Detect which cell encompasses the target text, then output its [x, y] center coordinate. 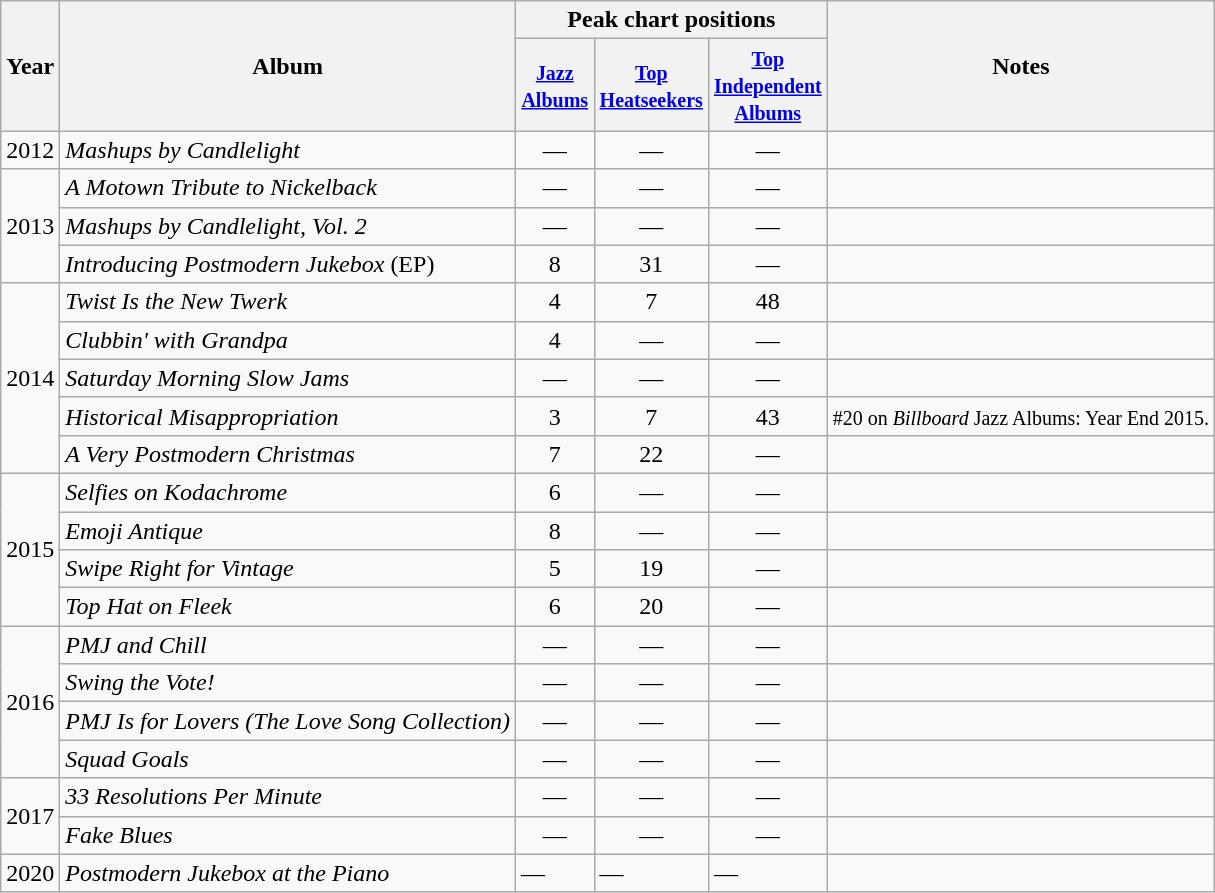
Fake Blues [288, 835]
Postmodern Jukebox at the Piano [288, 873]
Notes [1020, 66]
Top Independent Albums [768, 85]
31 [651, 264]
Emoji Antique [288, 531]
Top Hat on Fleek [288, 607]
22 [651, 454]
Squad Goals [288, 759]
#20 on Billboard Jazz Albums: Year End 2015. [1020, 416]
Album [288, 66]
20 [651, 607]
Jazz Albums [554, 85]
Clubbin' with Grandpa [288, 340]
Peak chart positions [671, 20]
Twist Is the New Twerk [288, 302]
2016 [30, 702]
Mashups by Candlelight [288, 150]
Historical Misappropriation [288, 416]
48 [768, 302]
43 [768, 416]
Saturday Morning Slow Jams [288, 378]
2015 [30, 549]
3 [554, 416]
PMJ and Chill [288, 645]
2014 [30, 378]
2013 [30, 226]
Mashups by Candlelight, Vol. 2 [288, 226]
PMJ Is for Lovers (The Love Song Collection) [288, 721]
2017 [30, 816]
Year [30, 66]
5 [554, 569]
Swipe Right for Vintage [288, 569]
2012 [30, 150]
2020 [30, 873]
Swing the Vote! [288, 683]
Selfies on Kodachrome [288, 492]
A Motown Tribute to Nickelback [288, 188]
33 Resolutions Per Minute [288, 797]
A Very Postmodern Christmas [288, 454]
19 [651, 569]
Top Heatseekers [651, 85]
Introducing Postmodern Jukebox (EP) [288, 264]
